Extract the (X, Y) coordinate from the center of the cell holding the provided text.  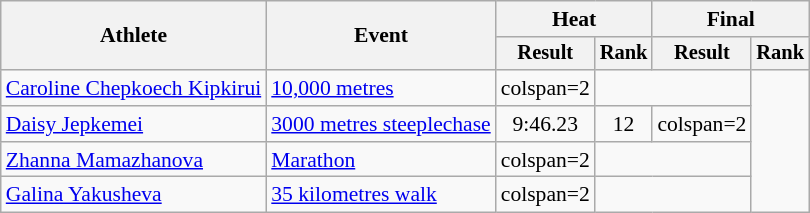
Zhanna Mamazhanova (134, 160)
Galina Yakusheva (134, 195)
Athlete (134, 36)
Daisy Jepkemei (134, 124)
3000 metres steeplechase (381, 124)
Final (730, 19)
Heat (574, 19)
Marathon (381, 160)
12 (624, 124)
10,000 metres (381, 88)
9:46.23 (546, 124)
35 kilometres walk (381, 195)
Caroline Chepkoech Kipkirui (134, 88)
Event (381, 36)
